Identify which cell holds the provided text, then report its [X, Y] central coordinate. 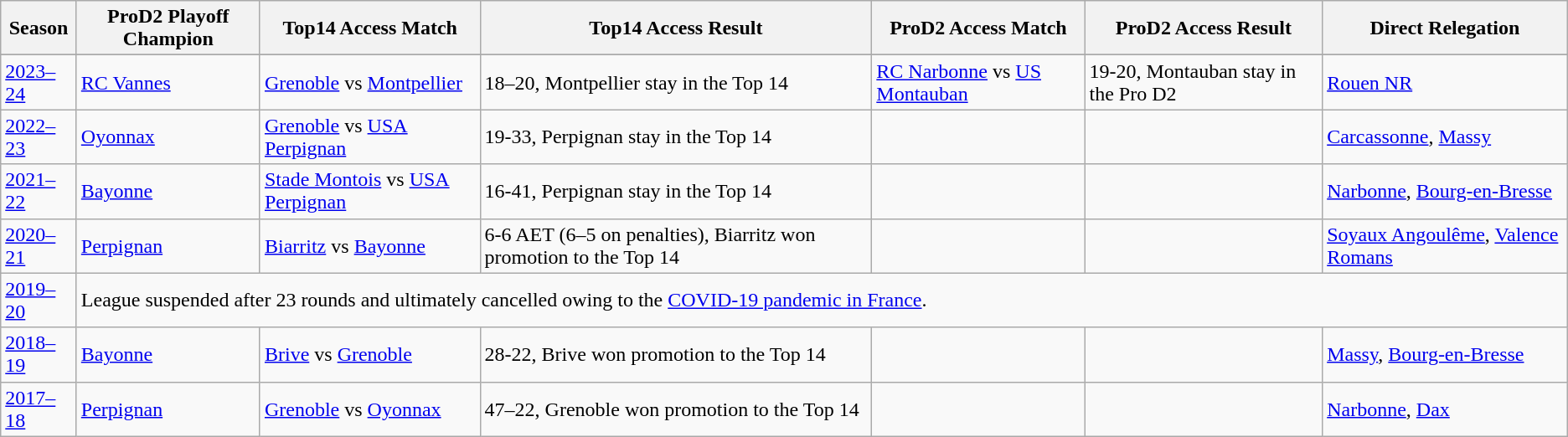
Narbonne, Bourg-en-Bresse [1446, 191]
Carcassonne, Massy [1446, 137]
RC Vannes [168, 82]
Stade Montois vs USA Perpignan [370, 191]
16-41, Perpignan stay in the Top 14 [676, 191]
18–20, Montpellier stay in the Top 14 [676, 82]
2019–20 [39, 300]
Season [39, 28]
Narbonne, Dax [1446, 409]
28-22, Brive won promotion to the Top 14 [676, 355]
Biarritz vs Bayonne [370, 246]
Soyaux Angoulême, Valence Romans [1446, 246]
Brive vs Grenoble [370, 355]
2020–21 [39, 246]
2017–18 [39, 409]
Grenoble vs USA Perpignan [370, 137]
ProD2 Playoff Champion [168, 28]
2018–19 [39, 355]
2023–24 [39, 82]
RC Narbonne vs US Montauban [978, 82]
Top14 Access Result [676, 28]
Rouen NR [1446, 82]
47–22, Grenoble won promotion to the Top 14 [676, 409]
2022–23 [39, 137]
19-20, Montauban stay in the Pro D2 [1204, 82]
Grenoble vs Oyonnax [370, 409]
19-33, Perpignan stay in the Top 14 [676, 137]
League suspended after 23 rounds and ultimately cancelled owing to the COVID-19 pandemic in France. [822, 300]
Top14 Access Match [370, 28]
Direct Relegation [1446, 28]
6-6 AET (6–5 on penalties), Biarritz won promotion to the Top 14 [676, 246]
ProD2 Access Match [978, 28]
ProD2 Access Result [1204, 28]
Massy, Bourg-en-Bresse [1446, 355]
2021–22 [39, 191]
Grenoble vs Montpellier [370, 82]
Oyonnax [168, 137]
